Detect which cell encompasses the target text, then output its [X, Y] center coordinate. 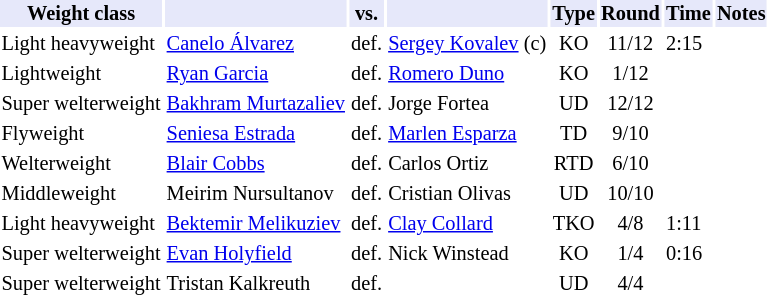
0:16 [688, 254]
9/10 [630, 134]
TD [574, 134]
vs. [366, 14]
TKO [574, 224]
Evan Holyfield [256, 254]
Bektemir Melikuziev [256, 224]
Middleweight [81, 194]
Lightweight [81, 74]
Welterweight [81, 164]
Meirim Nursultanov [256, 194]
Jorge Fortea [468, 104]
10/10 [630, 194]
Clay Collard [468, 224]
Ryan Garcia [256, 74]
Time [688, 14]
Marlen Esparza [468, 134]
1/4 [630, 254]
Notes [741, 14]
4/8 [630, 224]
6/10 [630, 164]
Blair Cobbs [256, 164]
RTD [574, 164]
Type [574, 14]
Bakhram Murtazaliev [256, 104]
Seniesa Estrada [256, 134]
Round [630, 14]
Cristian Olivas [468, 194]
Nick Winstead [468, 254]
Canelo Álvarez [256, 44]
Weight class [81, 14]
Flyweight [81, 134]
Romero Duno [468, 74]
1:11 [688, 224]
Sergey Kovalev (c) [468, 44]
11/12 [630, 44]
Carlos Ortiz [468, 164]
2:15 [688, 44]
12/12 [630, 104]
1/12 [630, 74]
